Detect which cell encompasses the target text, then output its (x, y) center coordinate. 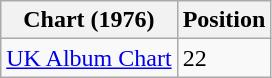
UK Album Chart (89, 58)
22 (224, 58)
Chart (1976) (89, 20)
Position (224, 20)
